For the text-containing cell, return its midpoint in (x, y) coordinate format. 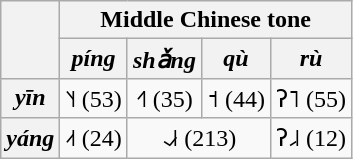
yīn (30, 98)
˥˧ (53) (94, 98)
˨˩˧ (213) (198, 138)
Middle Chinese tone (206, 20)
shǎng (164, 59)
ʔ˩˨ (12) (312, 138)
˧˥ (35) (164, 98)
˦ (44) (236, 98)
píng (94, 59)
ʔ˥ (55) (312, 98)
qù (236, 59)
˨˦ (24) (94, 138)
rù (312, 59)
yáng (30, 138)
